Capture the cell that displays the provided text and extract its (x, y) central coordinate. 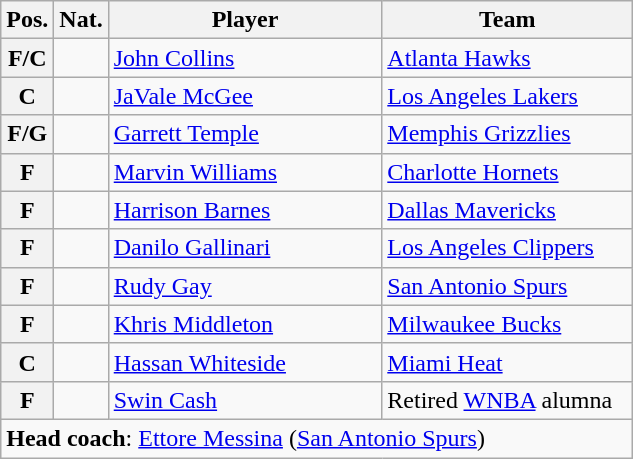
Milwaukee Bucks (508, 324)
Los Angeles Clippers (508, 248)
Harrison Barnes (245, 210)
John Collins (245, 58)
Charlotte Hornets (508, 172)
Miami Heat (508, 362)
Los Angeles Lakers (508, 96)
Team (508, 20)
JaVale McGee (245, 96)
Pos. (28, 20)
Marvin Williams (245, 172)
Swin Cash (245, 400)
Rudy Gay (245, 286)
F/C (28, 58)
Nat. (81, 20)
Head coach: Ettore Messina (San Antonio Spurs) (317, 438)
San Antonio Spurs (508, 286)
Memphis Grizzlies (508, 134)
Retired WNBA alumna (508, 400)
Danilo Gallinari (245, 248)
Dallas Mavericks (508, 210)
Khris Middleton (245, 324)
Hassan Whiteside (245, 362)
F/G (28, 134)
Atlanta Hawks (508, 58)
Garrett Temple (245, 134)
Player (245, 20)
